Pinpoint the cell where the given text exists, returning its [x, y] midpoint coordinate. 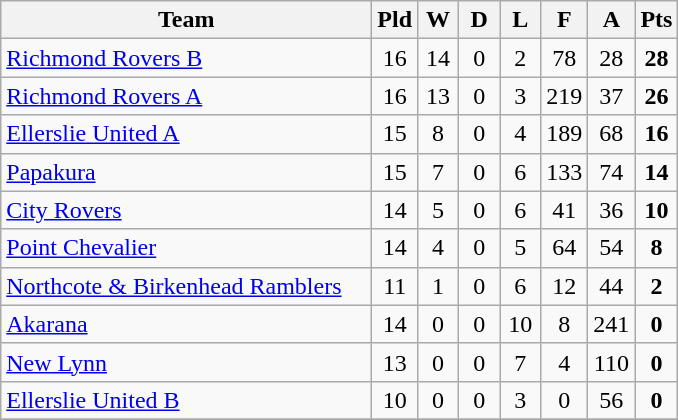
Papakura [186, 172]
Team [186, 20]
74 [612, 172]
L [520, 20]
54 [612, 248]
44 [612, 286]
Richmond Rovers A [186, 96]
56 [612, 400]
D [480, 20]
Richmond Rovers B [186, 58]
W [438, 20]
41 [564, 210]
68 [612, 134]
1 [438, 286]
Ellerslie United B [186, 400]
Akarana [186, 324]
Point Chevalier [186, 248]
Pts [656, 20]
Pld [395, 20]
78 [564, 58]
F [564, 20]
City Rovers [186, 210]
64 [564, 248]
37 [612, 96]
110 [612, 362]
New Lynn [186, 362]
12 [564, 286]
189 [564, 134]
Northcote & Birkenhead Ramblers [186, 286]
241 [612, 324]
219 [564, 96]
A [612, 20]
26 [656, 96]
Ellerslie United A [186, 134]
36 [612, 210]
133 [564, 172]
11 [395, 286]
